Locate the cell with the specified text and output its (X, Y) center coordinate. 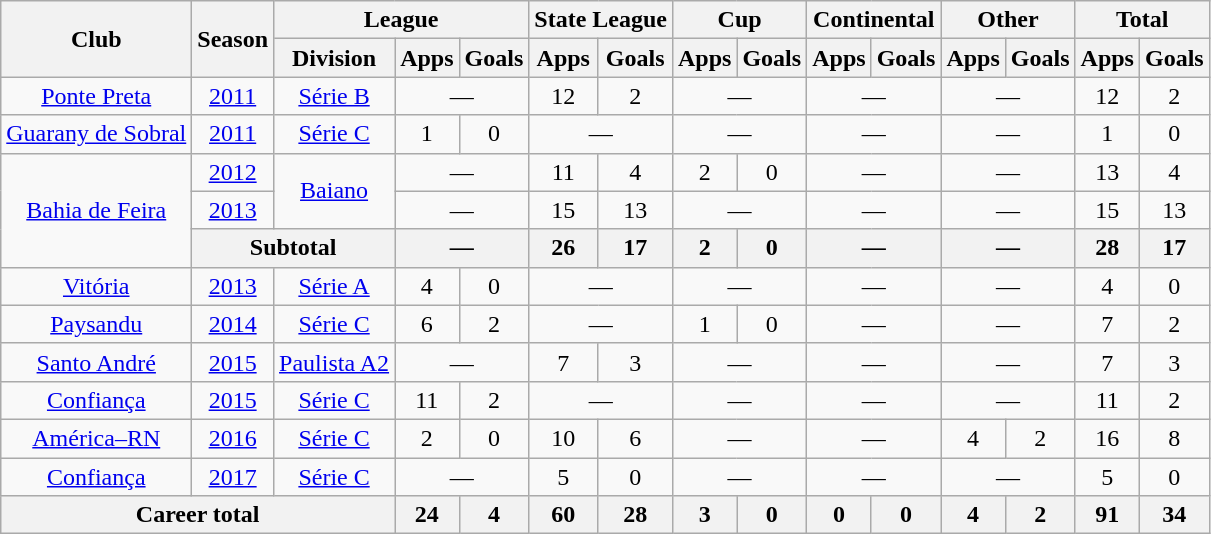
League (402, 20)
Série B (334, 96)
Division (334, 58)
América–RN (96, 438)
2016 (233, 438)
Cup (739, 20)
State League (601, 20)
2017 (233, 477)
60 (564, 515)
Santo André (96, 362)
26 (564, 248)
10 (564, 438)
Vitória (96, 286)
Career total (198, 515)
2014 (233, 324)
34 (1174, 515)
16 (1107, 438)
Paulista A2 (334, 362)
Ponte Preta (96, 96)
24 (427, 515)
Club (96, 39)
2012 (233, 172)
Other (1008, 20)
Bahia de Feira (96, 210)
91 (1107, 515)
Baiano (334, 191)
Série A (334, 286)
Total (1142, 20)
Paysandu (96, 324)
8 (1174, 438)
Subtotal (294, 248)
Guarany de Sobral (96, 134)
Season (233, 39)
Continental (874, 20)
